Return the (x, y) coordinate for the center point of the cell that contains the specified text.  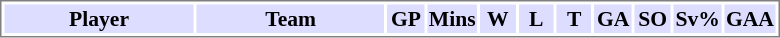
W (498, 18)
GAA (750, 18)
Mins (452, 18)
Team (291, 18)
GA (614, 18)
Sv% (698, 18)
SO (653, 18)
Player (98, 18)
L (536, 18)
T (574, 18)
GP (406, 18)
